Output the [x, y] coordinate of the center of the cell containing the given text.  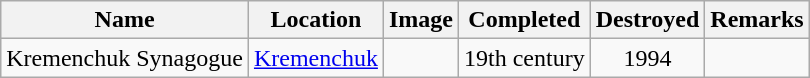
Completed [524, 20]
Kremenchuk Synagogue [125, 58]
Image [420, 20]
Kremenchuk [316, 58]
Remarks [757, 20]
Location [316, 20]
Name [125, 20]
Destroyed [648, 20]
19th century [524, 58]
1994 [648, 58]
